For the text-containing cell, return its midpoint in (x, y) coordinate format. 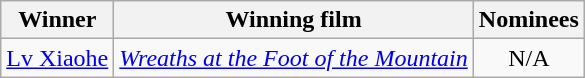
Lv Xiaohe (58, 58)
Winning film (294, 20)
Wreaths at the Foot of the Mountain (294, 58)
N/A (528, 58)
Nominees (528, 20)
Winner (58, 20)
